For the text-containing cell, return its midpoint in [x, y] coordinate format. 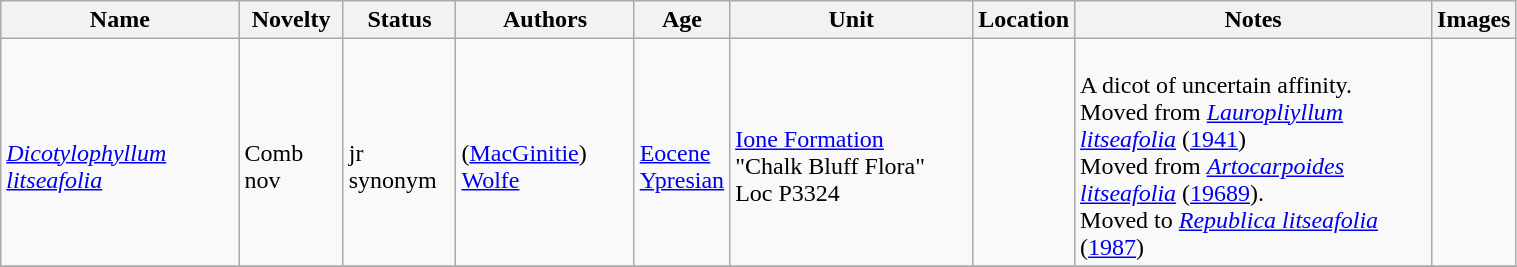
Notes [1254, 20]
Comb nov [291, 152]
jr synonym [400, 152]
Status [400, 20]
Novelty [291, 20]
Images [1474, 20]
Dicotylophyllum litseafolia [120, 152]
Ione Formation"Chalk Bluff Flora" Loc P3324 [852, 152]
Name [120, 20]
Authors [545, 20]
Location [1024, 20]
(MacGinitie) Wolfe [545, 152]
Unit [852, 20]
EoceneYpresian [682, 152]
Age [682, 20]
